Identify which cell holds the provided text, then report its [x, y] central coordinate. 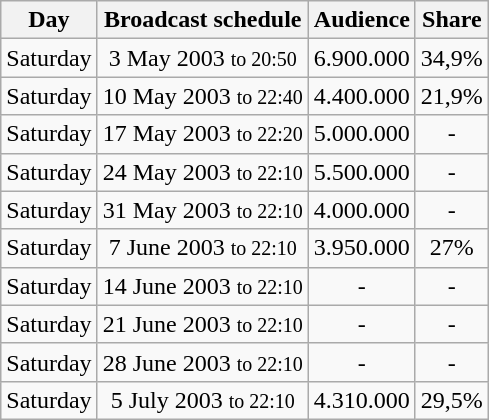
5.500.000 [362, 172]
27% [452, 248]
Broadcast schedule [202, 20]
3.950.000 [362, 248]
5 July 2003 to 22:10 [202, 400]
Share [452, 20]
6.900.000 [362, 58]
10 May 2003 to 22:40 [202, 96]
3 May 2003 to 20:50 [202, 58]
21,9% [452, 96]
21 June 2003 to 22:10 [202, 324]
29,5% [452, 400]
4.310.000 [362, 400]
Audience [362, 20]
14 June 2003 to 22:10 [202, 286]
28 June 2003 to 22:10 [202, 362]
24 May 2003 to 22:10 [202, 172]
4.400.000 [362, 96]
7 June 2003 to 22:10 [202, 248]
31 May 2003 to 22:10 [202, 210]
Day [49, 20]
5.000.000 [362, 134]
17 May 2003 to 22:20 [202, 134]
34,9% [452, 58]
4.000.000 [362, 210]
